Capture the cell that displays the provided text and extract its (x, y) central coordinate. 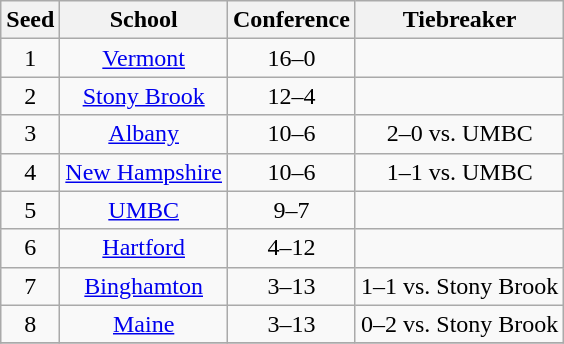
Maine (144, 324)
1–1 vs. Stony Brook (459, 286)
Seed (30, 20)
2 (30, 96)
3 (30, 134)
4 (30, 172)
2–0 vs. UMBC (459, 134)
5 (30, 210)
Stony Brook (144, 96)
7 (30, 286)
Hartford (144, 248)
School (144, 20)
New Hampshire (144, 172)
Tiebreaker (459, 20)
Conference (292, 20)
12–4 (292, 96)
4–12 (292, 248)
UMBC (144, 210)
Vermont (144, 58)
0–2 vs. Stony Brook (459, 324)
9–7 (292, 210)
1–1 vs. UMBC (459, 172)
1 (30, 58)
8 (30, 324)
6 (30, 248)
Binghamton (144, 286)
16–0 (292, 58)
Albany (144, 134)
